Provide the [X, Y] coordinate of the cell's center where the given text is located.  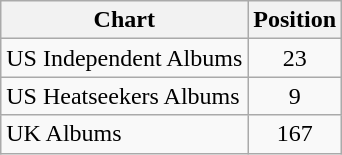
9 [295, 96]
US Heatseekers Albums [124, 96]
Position [295, 20]
167 [295, 134]
UK Albums [124, 134]
Chart [124, 20]
US Independent Albums [124, 58]
23 [295, 58]
